Return [x, y] of the center of cell containing provided text 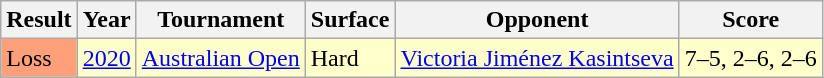
Year [106, 20]
2020 [106, 58]
Surface [350, 20]
Hard [350, 58]
Loss [39, 58]
Score [750, 20]
Result [39, 20]
Victoria Jiménez Kasintseva [537, 58]
Australian Open [220, 58]
7–5, 2–6, 2–6 [750, 58]
Tournament [220, 20]
Opponent [537, 20]
